From the cell containing the given text, extract its center point as (X, Y) coordinate. 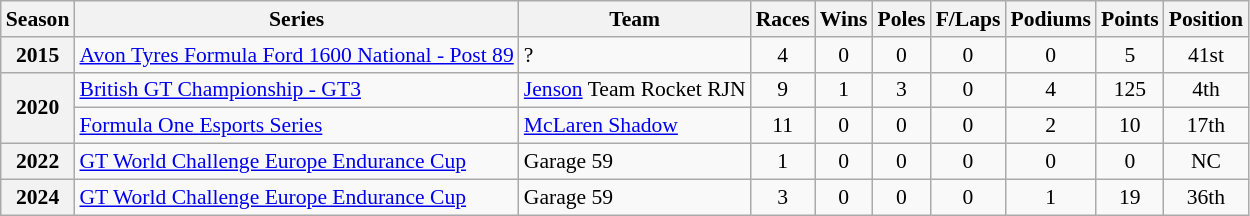
4th (1206, 90)
2024 (38, 197)
125 (1130, 90)
British GT Championship - GT3 (296, 90)
2020 (38, 108)
Season (38, 19)
Jenson Team Rocket RJN (635, 90)
Team (635, 19)
NC (1206, 162)
9 (783, 90)
Series (296, 19)
Formula One Esports Series (296, 126)
10 (1130, 126)
? (635, 55)
36th (1206, 197)
Wins (844, 19)
17th (1206, 126)
Avon Tyres Formula Ford 1600 National - Post 89 (296, 55)
Races (783, 19)
Points (1130, 19)
F/Laps (968, 19)
2022 (38, 162)
McLaren Shadow (635, 126)
2 (1050, 126)
11 (783, 126)
41st (1206, 55)
2015 (38, 55)
Podiums (1050, 19)
5 (1130, 55)
19 (1130, 197)
Position (1206, 19)
Poles (901, 19)
